Return [X, Y] of the center of cell containing provided text 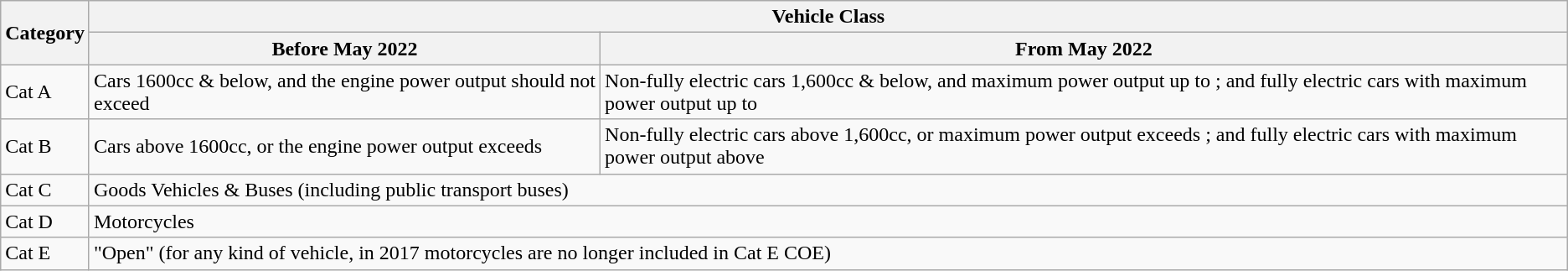
Motorcycles [828, 221]
Cars above 1600cc, or the engine power output exceeds [344, 146]
Cat D [45, 221]
Vehicle Class [828, 17]
Before May 2022 [344, 49]
Cars 1600cc & below, and the engine power output should not exceed [344, 92]
Cat C [45, 190]
From May 2022 [1084, 49]
"Open" (for any kind of vehicle, in 2017 motorcycles are no longer included in Cat E COE) [828, 253]
Category [45, 33]
Non-fully electric cars 1,600cc & below, and maximum power output up to ; and fully electric cars with maximum power output up to [1084, 92]
Cat B [45, 146]
Goods Vehicles & Buses (including public transport buses) [828, 190]
Cat E [45, 253]
Cat A [45, 92]
Non-fully electric cars above 1,600cc, or maximum power output exceeds ; and fully electric cars with maximum power output above [1084, 146]
